For the text-containing cell, return its midpoint in [x, y] coordinate format. 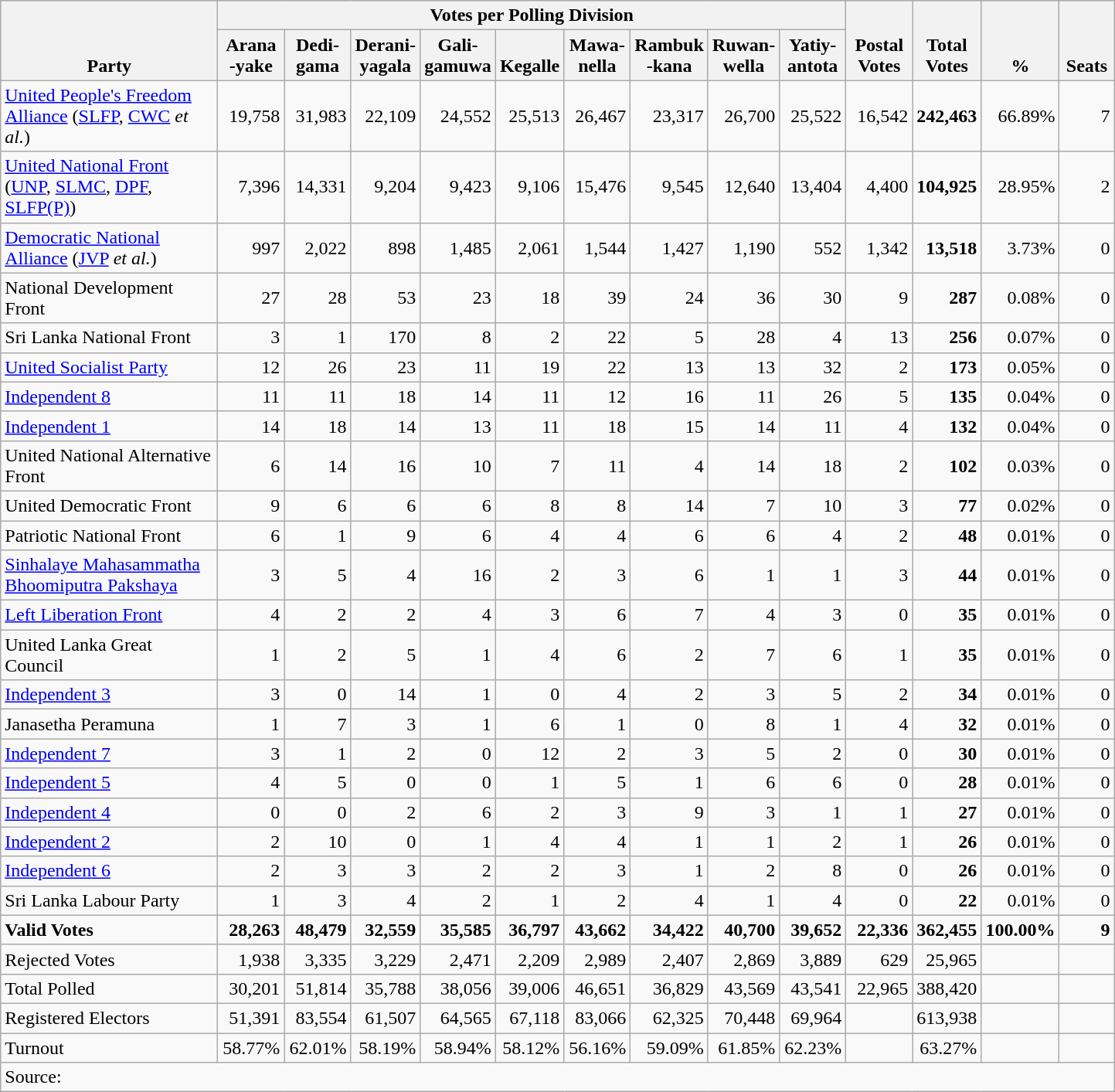
69,964 [813, 1018]
629 [879, 959]
59.09% [669, 1047]
Total Votes [947, 40]
3,889 [813, 959]
34 [947, 695]
28,263 [251, 930]
170 [386, 338]
100.00% [1020, 930]
3,229 [386, 959]
67,118 [529, 1018]
2,869 [743, 959]
898 [386, 247]
613,938 [947, 1018]
Sri Lanka Labour Party [110, 900]
26,700 [743, 116]
70,448 [743, 1018]
51,814 [318, 988]
31,983 [318, 116]
Ruwan-wella [743, 56]
35,788 [386, 988]
43,569 [743, 988]
3.73% [1020, 247]
Independent 8 [110, 396]
43,662 [597, 930]
7,396 [251, 187]
Valid Votes [110, 930]
256 [947, 338]
38,056 [458, 988]
Janasetha Peramuna [110, 724]
83,554 [318, 1018]
19,758 [251, 116]
2,061 [529, 247]
997 [251, 247]
Independent 2 [110, 842]
1,427 [669, 247]
83,066 [597, 1018]
2,471 [458, 959]
Yatiy-antota [813, 56]
Turnout [110, 1047]
Independent 4 [110, 812]
0.08% [1020, 298]
Patriotic National Front [110, 536]
15 [669, 426]
13,518 [947, 247]
0.02% [1020, 505]
16,542 [879, 116]
Independent 6 [110, 871]
22,965 [879, 988]
2,022 [318, 247]
58.94% [458, 1047]
Rambuk-kana [669, 56]
40,700 [743, 930]
102 [947, 465]
28.95% [1020, 187]
9,545 [669, 187]
Total Polled [110, 988]
0.03% [1020, 465]
22,336 [879, 930]
23,317 [669, 116]
62,325 [669, 1018]
2,407 [669, 959]
39 [597, 298]
Gali-gamuwa [458, 56]
61.85% [743, 1047]
24 [669, 298]
9,423 [458, 187]
9,106 [529, 187]
36,797 [529, 930]
National Development Front [110, 298]
1,938 [251, 959]
388,420 [947, 988]
14,331 [318, 187]
PostalVotes [879, 40]
63.27% [947, 1047]
% [1020, 40]
United National Front(UNP, SLMC, DPF, SLFP(P)) [110, 187]
25,513 [529, 116]
Party [110, 40]
Independent 3 [110, 695]
104,925 [947, 187]
Kegalle [529, 56]
362,455 [947, 930]
15,476 [597, 187]
Mawa-nella [597, 56]
39,652 [813, 930]
242,463 [947, 116]
0.07% [1020, 338]
77 [947, 505]
Left Liberation Front [110, 615]
135 [947, 396]
Dedi-gama [318, 56]
287 [947, 298]
173 [947, 367]
44 [947, 575]
24,552 [458, 116]
552 [813, 247]
51,391 [251, 1018]
48 [947, 536]
Democratic National Alliance (JVP et al.) [110, 247]
2,209 [529, 959]
58.12% [529, 1047]
Votes per Polling Division [532, 15]
Seats [1086, 40]
36 [743, 298]
39,006 [529, 988]
Rejected Votes [110, 959]
58.77% [251, 1047]
32,559 [386, 930]
12,640 [743, 187]
22,109 [386, 116]
58.19% [386, 1047]
United Lanka Great Council [110, 655]
Arana-yake [251, 56]
Source: [558, 1077]
United Democratic Front [110, 505]
46,651 [597, 988]
25,965 [947, 959]
9,204 [386, 187]
Independent 7 [110, 754]
62.01% [318, 1047]
43,541 [813, 988]
26,467 [597, 116]
Independent 1 [110, 426]
25,522 [813, 116]
4,400 [879, 187]
0.05% [1020, 367]
62.23% [813, 1047]
66.89% [1020, 116]
1,190 [743, 247]
35,585 [458, 930]
30,201 [251, 988]
36,829 [669, 988]
48,479 [318, 930]
61,507 [386, 1018]
3,335 [318, 959]
2,989 [597, 959]
56.16% [597, 1047]
64,565 [458, 1018]
34,422 [669, 930]
132 [947, 426]
1,342 [879, 247]
United Socialist Party [110, 367]
Derani-yagala [386, 56]
53 [386, 298]
1,485 [458, 247]
Sri Lanka National Front [110, 338]
13,404 [813, 187]
1,544 [597, 247]
Independent 5 [110, 783]
Sinhalaye Mahasammatha Bhoomiputra Pakshaya [110, 575]
United People's Freedom Alliance (SLFP, CWC et al.) [110, 116]
19 [529, 367]
Registered Electors [110, 1018]
United National Alternative Front [110, 465]
